Capture the cell that displays the provided text and extract its [x, y] central coordinate. 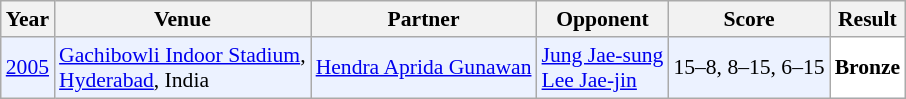
Partner [424, 19]
Score [748, 19]
2005 [28, 68]
Opponent [603, 19]
Hendra Aprida Gunawan [424, 68]
15–8, 8–15, 6–15 [748, 68]
Jung Jae-sung Lee Jae-jin [603, 68]
Gachibowli Indoor Stadium,Hyderabad, India [182, 68]
Bronze [868, 68]
Year [28, 19]
Venue [182, 19]
Result [868, 19]
